For the text-containing cell, return its midpoint in (x, y) coordinate format. 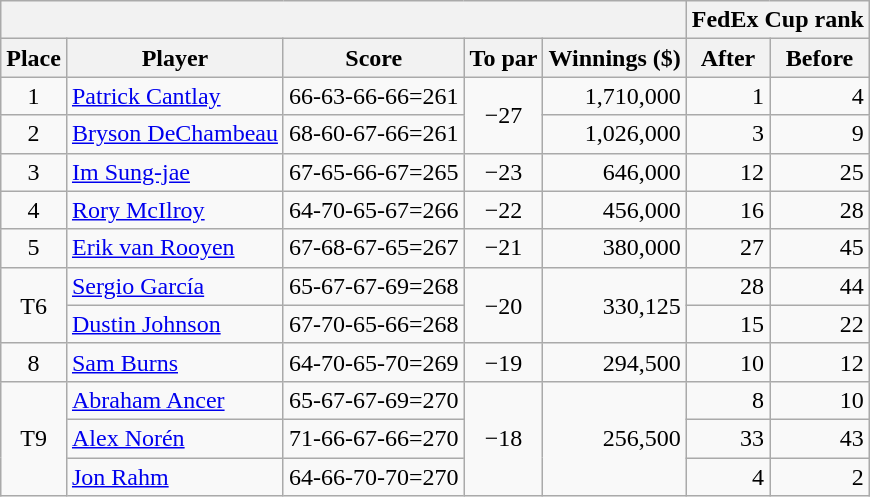
22 (820, 324)
456,000 (614, 210)
−27 (504, 115)
Alex Norén (174, 438)
67-65-66-67=265 (374, 172)
33 (728, 438)
−20 (504, 305)
380,000 (614, 248)
25 (820, 172)
71-66-67-66=270 (374, 438)
64-70-65-70=269 (374, 362)
64-66-70-70=270 (374, 477)
Score (374, 58)
Place (34, 58)
1,710,000 (614, 96)
256,500 (614, 438)
646,000 (614, 172)
−21 (504, 248)
65-67-67-69=270 (374, 400)
Before (820, 58)
Bryson DeChambeau (174, 134)
16 (728, 210)
T6 (34, 305)
27 (728, 248)
67-70-65-66=268 (374, 324)
Patrick Cantlay (174, 96)
Dustin Johnson (174, 324)
5 (34, 248)
43 (820, 438)
T9 (34, 438)
1,026,000 (614, 134)
Sergio García (174, 286)
Player (174, 58)
Winnings ($) (614, 58)
Abraham Ancer (174, 400)
68-60-67-66=261 (374, 134)
330,125 (614, 305)
Rory McIlroy (174, 210)
−19 (504, 362)
Erik van Rooyen (174, 248)
66-63-66-66=261 (374, 96)
−22 (504, 210)
Sam Burns (174, 362)
45 (820, 248)
65-67-67-69=268 (374, 286)
294,500 (614, 362)
After (728, 58)
44 (820, 286)
67-68-67-65=267 (374, 248)
−18 (504, 438)
Jon Rahm (174, 477)
15 (728, 324)
−23 (504, 172)
9 (820, 134)
FedEx Cup rank (778, 20)
64-70-65-67=266 (374, 210)
Im Sung-jae (174, 172)
To par (504, 58)
